Extract the (X, Y) coordinate from the center of the cell holding the provided text.  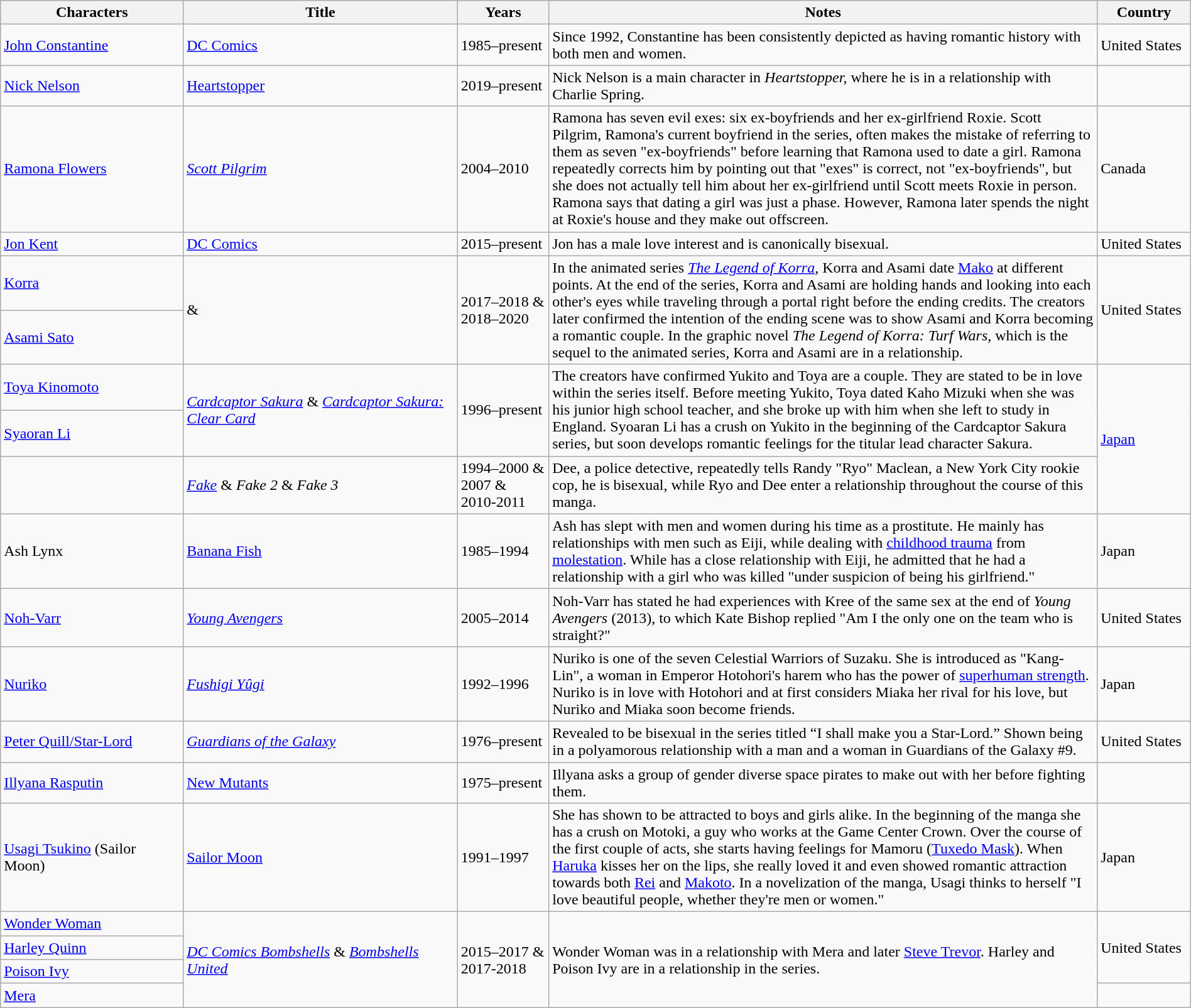
Heartstopper (320, 85)
Notes (823, 13)
1991–1997 (503, 858)
1985–present (503, 45)
Poison Ivy (92, 972)
Harley Quinn (92, 948)
Cardcaptor Sakura & Cardcaptor Sakura: Clear Card (320, 410)
2005–2014 (503, 617)
Asami Sato (92, 338)
New Mutants (320, 783)
Country (1145, 13)
1992–1996 (503, 683)
Years (503, 13)
Banana Fish (320, 551)
Toya Kinomoto (92, 387)
1975–present (503, 783)
Sailor Moon (320, 858)
2017–2018 & 2018–2020 (503, 310)
Jon has a male love interest and is canonically bisexual. (823, 244)
Syaoran Li (92, 433)
2004–2010 (503, 169)
2015–present (503, 244)
Noh-Varr (92, 617)
Nuriko (92, 683)
Nick Nelson is a main character in Heartstopper, where he is in a relationship with Charlie Spring. (823, 85)
Fushigi Yûgi (320, 683)
Jon Kent (92, 244)
Young Avengers (320, 617)
Fake & Fake 2 & Fake 3 (320, 485)
& (320, 310)
Korra (92, 283)
Guardians of the Galaxy (320, 741)
Usagi Tsukino (Sailor Moon) (92, 858)
DC Comics Bombshells & Bombshells United (320, 960)
1976–present (503, 741)
Peter Quill/Star-Lord (92, 741)
Ramona Flowers (92, 169)
Wonder Woman (92, 924)
1996–present (503, 410)
Scott Pilgrim (320, 169)
Title (320, 13)
1994–2000 & 2007 & 2010-2011 (503, 485)
Nick Nelson (92, 85)
Illyana Rasputin (92, 783)
2015–2017 & 2017-2018 (503, 960)
John Constantine (92, 45)
2019–present (503, 85)
Characters (92, 13)
Ash Lynx (92, 551)
Since 1992, Constantine has been consistently depicted as having romantic history with both men and women. (823, 45)
Mera (92, 995)
Wonder Woman was in a relationship with Mera and later Steve Trevor. Harley and Poison Ivy are in a relationship in the series. (823, 960)
Illyana asks a group of gender diverse space pirates to make out with her before fighting them. (823, 783)
1985–1994 (503, 551)
Canada (1145, 169)
